Detect which cell encompasses the target text, then output its (X, Y) center coordinate. 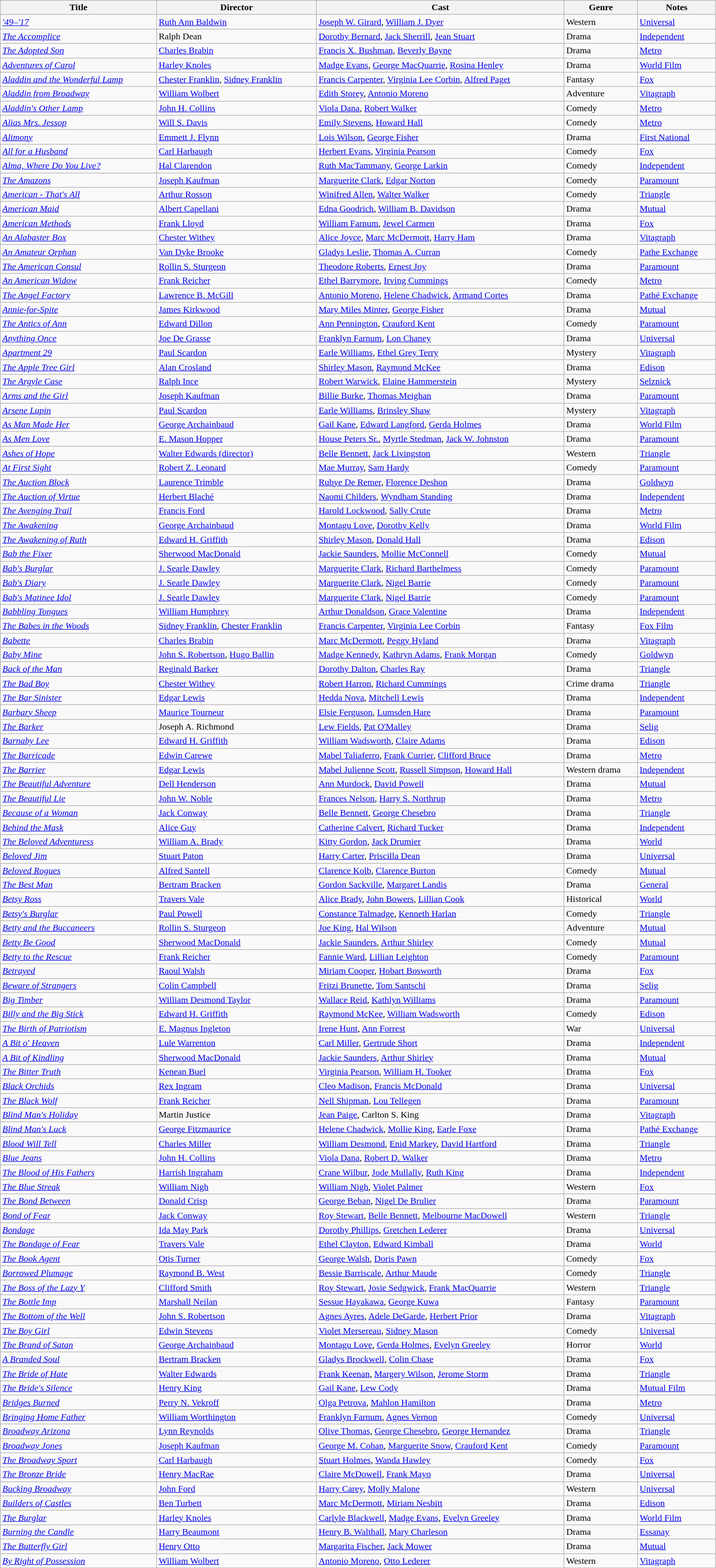
Shirley Mason, Raymond McKee (440, 367)
Wallace Reid, Kathlyn Williams (440, 1000)
Walter Edwards (236, 1374)
George Walsh, Doris Pawn (440, 1259)
Chester Franklin, Sidney Franklin (236, 79)
Walter Edwards (director) (236, 453)
Director (236, 8)
Big Timber (79, 1000)
A Bit of Kindling (79, 1057)
Maurice Tourneur (236, 712)
Olga Petrova, Mahlon Hamilton (440, 1403)
Betrayed (79, 971)
Jackie Saunders, Mollie McConnell (440, 554)
Margarita Fischer, Jack Mower (440, 1546)
Betsy's Burglar (79, 914)
The Bar Sinister (79, 698)
Mabel Taliaferro, Frank Currier, Clifford Bruce (440, 755)
Donald Crisp (236, 1201)
A Branded Soul (79, 1359)
Carlyle Blackwell, Madge Evans, Evelyn Greeley (440, 1517)
The Black Wolf (79, 1101)
The Book Agent (79, 1259)
Hal Clarendon (236, 165)
Kenean Buel (236, 1072)
Back of the Man (79, 669)
Rex Ingram (236, 1086)
Marc McDermott, Miriam Nesbitt (440, 1503)
E. Magnus Ingleton (236, 1028)
Kitty Gordon, Jack Drumier (440, 841)
By Right of Possession (79, 1561)
Betsy Ross (79, 899)
Sessue Hayakawa, George Kuwa (440, 1302)
Dorothy Bernard, Jack Sherrill, Jean Stuart (440, 36)
The American Consul (79, 266)
William Wadsworth, Claire Adams (440, 741)
William Nigh (236, 1187)
Stuart Holmes, Wanda Hawley (440, 1460)
Beloved Rogues (79, 870)
Colin Campbell (236, 985)
Notes (677, 8)
Lynn Reynolds (236, 1431)
Henry King (236, 1388)
E. Mason Hopper (236, 439)
Alias Mrs. Jessop (79, 122)
At First Sight (79, 468)
Clarence Kolb, Clarence Burton (440, 870)
The Bond Between (79, 1201)
William Nigh, Violet Palmer (440, 1187)
The Bad Boy (79, 683)
The Boy Girl (79, 1330)
Edward Dillon (236, 324)
Ralph Dean (236, 36)
Betty to the Rescue (79, 957)
War (601, 1028)
Herbert Evans, Virginia Pearson (440, 151)
Francis X. Bushman, Beverly Bayne (440, 51)
Marshall Neilan (236, 1302)
Edith Storey, Antonio Moreno (440, 94)
Albert Capellani (236, 209)
The Bride of Hate (79, 1374)
Lew Fields, Pat O'Malley (440, 727)
Herbert Blaché (236, 496)
Madge Evans, George MacQuarrie, Rosina Henley (440, 65)
Claire McDowell, Frank Mayo (440, 1474)
Billy and the Big Stick (79, 1014)
As Man Made Her (79, 425)
Behind the Mask (79, 827)
The Broadway Sport (79, 1460)
Laurence Trimble (236, 482)
Aladdin's Other Lamp (79, 108)
Bessie Barriscale, Arthur Maude (440, 1273)
Anything Once (79, 338)
A Bit o' Heaven (79, 1043)
Cast (440, 8)
Alma, Where Do You Live? (79, 165)
The Barker (79, 727)
The Adopted Son (79, 51)
Bab's Diary (79, 583)
Edwin Stevens (236, 1330)
Roy Stewart, Josie Sedgwick, Frank MacQuarrie (440, 1287)
William Desmond Taylor (236, 1000)
Mutual Film (677, 1388)
William A. Brady (236, 841)
Title (79, 8)
Alfred Santell (236, 870)
Gladys Brockwell, Colin Chase (440, 1359)
Catherine Calvert, Richard Tucker (440, 827)
An Amateur Orphan (79, 252)
American Methods (79, 223)
Borrowed Plumage (79, 1273)
Baby Mine (79, 655)
Francis Carpenter, Virginia Lee Corbin, Alfred Paget (440, 79)
Irene Hunt, Ann Forrest (440, 1028)
The Awakening (79, 525)
House Peters Sr., Myrtle Stedman, Jack W. Johnston (440, 439)
Western drama (601, 770)
Franklyn Farnum, Lon Chaney (440, 338)
Hedda Nova, Mitchell Lewis (440, 698)
Shirley Mason, Donald Hall (440, 540)
Henry Otto (236, 1546)
Harold Lockwood, Sally Crute (440, 511)
First National (677, 137)
John S. Robertson, Hugo Ballin (236, 655)
Dorothy Dalton, Charles Ray (440, 669)
Joe King, Hal Wilson (440, 928)
Adventures of Carol (79, 65)
Lois Wilson, George Fisher (440, 137)
Raoul Walsh (236, 971)
Violet Mersereau, Sidney Mason (440, 1330)
Carl Miller, Gertrude Short (440, 1043)
Gordon Sackville, Margaret Landis (440, 885)
Babette (79, 640)
Roy Stewart, Belle Bennett, Melbourne MacDowell (440, 1215)
Crane Wilbur, Jode Mullally, Ruth King (440, 1172)
Henry MacRae (236, 1474)
Naomi Childers, Wyndham Standing (440, 496)
George Fitzmaurice (236, 1129)
The Argyle Case (79, 381)
Franklyn Farnum, Agnes Vernon (440, 1417)
Mabel Julienne Scott, Russell Simpson, Howard Hall (440, 770)
Beware of Strangers (79, 985)
The Brand of Satan (79, 1345)
Arms and the Girl (79, 396)
As Men Love (79, 439)
American - That's All (79, 195)
Selznick (677, 381)
Raymond McKee, William Wadsworth (440, 1014)
Because of a Woman (79, 813)
Historical (601, 899)
Pathe Exchange (677, 252)
Madge Kennedy, Kathryn Adams, Frank Morgan (440, 655)
Antonio Moreno, Helene Chadwick, Armand Cortes (440, 295)
Ben Turbett (236, 1503)
Theodore Roberts, Ernest Joy (440, 266)
Agnes Ayres, Adele DeGarde, Herbert Prior (440, 1316)
Annie-for-Spite (79, 309)
The Auction Block (79, 482)
Ethel Clayton, Edward Kimball (440, 1244)
Viola Dana, Robert D. Walker (440, 1158)
Ethel Barrymore, Irving Cummings (440, 281)
Aladdin and the Wonderful Lamp (79, 79)
Van Dyke Brooke (236, 252)
Raymond B. West (236, 1273)
Alice Brady, John Bowers, Lillian Cook (440, 899)
Gail Kane, Edward Langford, Gerda Holmes (440, 425)
Crime drama (601, 683)
Otis Turner (236, 1259)
Fannie Ward, Lillian Leighton (440, 957)
General (677, 885)
Charles Miller (236, 1144)
Rubye De Remer, Florence Deshon (440, 482)
Alimony (79, 137)
Bucking Broadway (79, 1489)
Builders of Castles (79, 1503)
Alice Guy (236, 827)
Emmett J. Flynn (236, 137)
Reginald Barker (236, 669)
Alan Crosland (236, 367)
William Worthington (236, 1417)
The Blood of His Fathers (79, 1172)
The Barrier (79, 770)
William Humphrey (236, 611)
Frances Nelson, Harry S. Northrup (440, 798)
Elsie Ferguson, Lumsden Hare (440, 712)
The Beautiful Adventure (79, 784)
The Blue Streak (79, 1187)
Bridges Burned (79, 1403)
The Birth of Patriotism (79, 1028)
Ruth Ann Baldwin (236, 22)
Barbary Sheep (79, 712)
Arthur Rosson (236, 195)
Betty and the Buccaneers (79, 928)
Bab's Burglar (79, 568)
Ashes of Hope (79, 453)
Edna Goodrich, William B. Davidson (440, 209)
Marguerite Clark, Edgar Norton (440, 180)
William Desmond, Enid Markey, David Hartford (440, 1144)
Harry Carey, Molly Malone (440, 1489)
The Amazons (79, 180)
Perry N. Vekroff (236, 1403)
Earle Williams, Brinsley Shaw (440, 410)
Mary Miles Minter, George Fisher (440, 309)
Francis Ford (236, 511)
Nell Shipman, Lou Tellegen (440, 1101)
Clifford Smith (236, 1287)
The Avenging Trail (79, 511)
Genre (601, 8)
Bab the Fixer (79, 554)
Henry B. Walthall, Mary Charleson (440, 1532)
Harrish Ingraham (236, 1172)
George Beban, Nigel De Brulier (440, 1201)
Earle Williams, Ethel Grey Terry (440, 353)
Will S. Davis (236, 122)
An Alabaster Box (79, 238)
The Babes in the Woods (79, 626)
Harry Beaumont (236, 1532)
The Burglar (79, 1517)
Aladdin from Broadway (79, 94)
Joseph A. Richmond (236, 727)
'49–'17 (79, 22)
All for a Husband (79, 151)
American Maid (79, 209)
Blind Man's Luck (79, 1129)
Fritzi Brunette, Tom Santschi (440, 985)
Frank Lloyd (236, 223)
Belle Bennett, George Chesebro (440, 813)
Bondage (79, 1230)
The Apple Tree Girl (79, 367)
Dorothy Phillips, Gretchen Lederer (440, 1230)
Bond of Fear (79, 1215)
The Bride's Silence (79, 1388)
Robert Warwick, Elaine Hammerstein (440, 381)
The Best Man (79, 885)
James Kirkwood (236, 309)
Olive Thomas, George Chesebro, George Hernandez (440, 1431)
Mae Murray, Sam Hardy (440, 468)
John W. Noble (236, 798)
Arthur Donaldson, Grace Valentine (440, 611)
Gail Kane, Lew Cody (440, 1388)
Robert Harron, Richard Cummings (440, 683)
Montagu Love, Gerda Holmes, Evelyn Greeley (440, 1345)
The Angel Factory (79, 295)
The Butterfly Girl (79, 1546)
Blind Man's Holiday (79, 1115)
Constance Talmadge, Kenneth Harlan (440, 914)
Francis Carpenter, Virginia Lee Corbin (440, 626)
Robert Z. Leonard (236, 468)
Ann Pennington, Crauford Kent (440, 324)
George M. Cohan, Marguerite Snow, Crauford Kent (440, 1446)
The Bronze Bride (79, 1474)
Black Orchids (79, 1086)
Joe De Grasse (236, 338)
Edwin Carewe (236, 755)
The Bondage of Fear (79, 1244)
Betty Be Good (79, 942)
Paul Powell (236, 914)
Viola Dana, Robert Walker (440, 108)
Broadway Arizona (79, 1431)
Bringing Home Father (79, 1417)
Belle Bennett, Jack Livingston (440, 453)
Joseph W. Girard, William J. Dyer (440, 22)
Marc McDermott, Peggy Hyland (440, 640)
Blue Jeans (79, 1158)
The Bitter Truth (79, 1072)
Winifred Allen, Walter Walker (440, 195)
Lawrence B. McGill (236, 295)
John S. Robertson (236, 1316)
Ida May Park (236, 1230)
Marguerite Clark, Richard Barthelmess (440, 568)
The Barricade (79, 755)
Ann Murdock, David Powell (440, 784)
Broadway Jones (79, 1446)
Cleo Madison, Francis McDonald (440, 1086)
Ruth MacTammany, George Larkin (440, 165)
The Awakening of Ruth (79, 540)
The Antics of Ann (79, 324)
The Accomplice (79, 36)
Blood Will Tell (79, 1144)
Alice Joyce, Marc McDermott, Harry Ham (440, 238)
John Ford (236, 1489)
Jean Paige, Carlton S. King (440, 1115)
Fox Film (677, 626)
Apartment 29 (79, 353)
Helene Chadwick, Mollie King, Earle Foxe (440, 1129)
Bab's Matinee Idol (79, 597)
Billie Burke, Thomas Meighan (440, 396)
Montagu Love, Dorothy Kelly (440, 525)
Horror (601, 1345)
The Bottle Imp (79, 1302)
William Farnum, Jewel Carmen (440, 223)
The Auction of Virtue (79, 496)
Virginia Pearson, William H. Tooker (440, 1072)
Antonio Moreno, Otto Lederer (440, 1561)
Gladys Leslie, Thomas A. Curran (440, 252)
Harry Carter, Priscilla Dean (440, 856)
Frank Keenan, Margery Wilson, Jerome Storm (440, 1374)
Beloved Jim (79, 856)
Stuart Paton (236, 856)
The Beautiful Lie (79, 798)
Barnaby Lee (79, 741)
Lule Warrenton (236, 1043)
Martin Justice (236, 1115)
Arsene Lupin (79, 410)
An American Widow (79, 281)
Essanay (677, 1532)
Emily Stevens, Howard Hall (440, 122)
Miriam Cooper, Hobart Bosworth (440, 971)
The Boss of the Lazy Y (79, 1287)
Sidney Franklin, Chester Franklin (236, 626)
Dell Henderson (236, 784)
Babbling Tongues (79, 611)
The Bottom of the Well (79, 1316)
Burning the Candle (79, 1532)
Ralph Ince (236, 381)
The Beloved Adventuress (79, 841)
